Determine the (X, Y) coordinate at the center of the cell enclosing the given text.  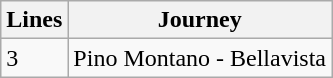
Lines (34, 20)
Pino Montano - Bellavista (200, 58)
Journey (200, 20)
3 (34, 58)
